Pinpoint the cell where the given text exists, returning its (x, y) midpoint coordinate. 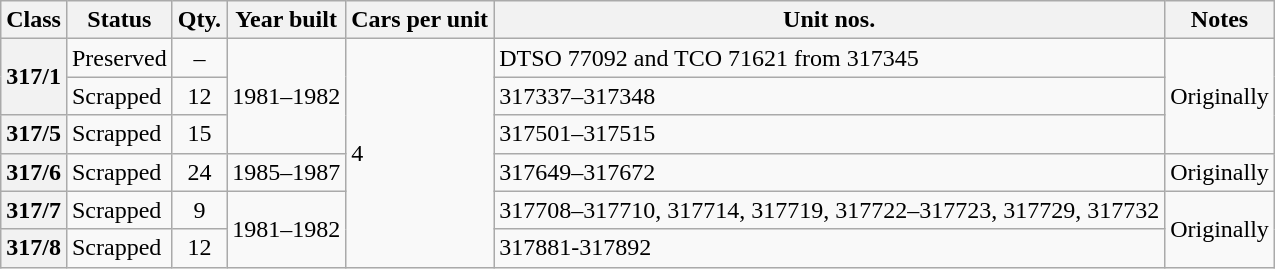
317/7 (34, 210)
24 (199, 172)
Year built (286, 20)
Cars per unit (420, 20)
317501–317515 (830, 134)
9 (199, 210)
Notes (1220, 20)
Class (34, 20)
DTSO 77092 and TCO 71621 from 317345 (830, 58)
317649–317672 (830, 172)
Qty. (199, 20)
4 (420, 153)
Status (119, 20)
– (199, 58)
15 (199, 134)
1985–1987 (286, 172)
Preserved (119, 58)
317/5 (34, 134)
317/6 (34, 172)
317337–317348 (830, 96)
Unit nos. (830, 20)
317/8 (34, 248)
317/1 (34, 77)
317881-317892 (830, 248)
317708–317710, 317714, 317719, 317722–317723, 317729, 317732 (830, 210)
